Provide the [X, Y] coordinate of the cell's center where the given text is located.  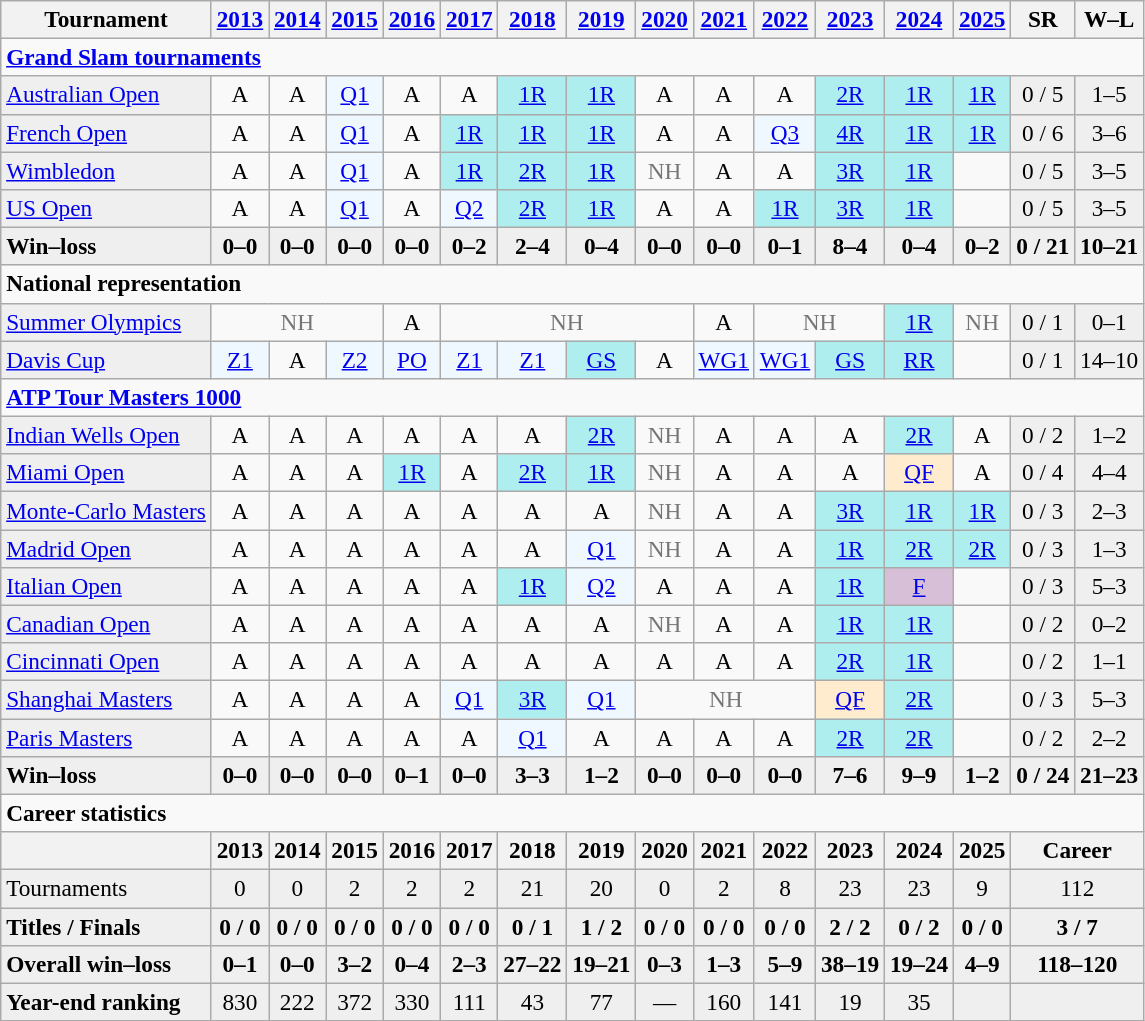
27–22 [532, 964]
F [920, 586]
77 [602, 1002]
— [664, 1002]
3–2 [354, 964]
Wimbledon [106, 170]
8 [784, 888]
French Open [106, 133]
Miami Open [106, 473]
US Open [106, 208]
Q3 [784, 133]
Year-end ranking [106, 1002]
Overall win–loss [106, 964]
Paris Masters [106, 737]
ATP Tour Masters 1000 [572, 397]
21–23 [1110, 775]
830 [240, 1002]
2–4 [532, 246]
PO [412, 359]
Grand Slam tournaments [572, 57]
20 [602, 888]
0 / 24 [1043, 775]
4–9 [982, 964]
National representation [572, 284]
Titles / Finals [106, 926]
19–24 [920, 964]
3 / 7 [1078, 926]
2 / 2 [850, 926]
Summer Olympics [106, 322]
9 [982, 888]
0 / 6 [1043, 133]
SR [1043, 19]
222 [298, 1002]
2–2 [1110, 737]
Tournament [106, 19]
112 [1078, 888]
0 / 21 [1043, 246]
W–L [1110, 19]
1–5 [1110, 95]
3–3 [532, 775]
38–19 [850, 964]
4R [850, 133]
372 [354, 1002]
RR [920, 359]
Career [1078, 850]
1 / 2 [602, 926]
19–21 [602, 964]
141 [784, 1002]
Madrid Open [106, 548]
Italian Open [106, 586]
118–120 [1078, 964]
0–3 [664, 964]
1–1 [1110, 662]
330 [412, 1002]
21 [532, 888]
160 [724, 1002]
0 / 4 [1043, 473]
Cincinnati Open [106, 662]
5–9 [784, 964]
Davis Cup [106, 359]
9–9 [920, 775]
Tournaments [106, 888]
4–4 [1110, 473]
Indian Wells Open [106, 435]
43 [532, 1002]
14–10 [1110, 359]
Z2 [354, 359]
8–4 [850, 246]
7–6 [850, 775]
10–21 [1110, 246]
111 [470, 1002]
Monte-Carlo Masters [106, 510]
Australian Open [106, 95]
Career statistics [572, 813]
35 [920, 1002]
19 [850, 1002]
Canadian Open [106, 624]
3–6 [1110, 133]
Shanghai Masters [106, 699]
